Output the [X, Y] coordinate of the center of the cell containing the given text.  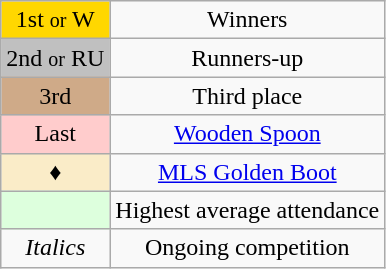
2nd or RU [56, 58]
Winners [248, 20]
♦ [56, 172]
3rd [56, 96]
Wooden Spoon [248, 134]
MLS Golden Boot [248, 172]
1st or W [56, 20]
Last [56, 134]
Runners-up [248, 58]
Italics [56, 248]
Ongoing competition [248, 248]
Third place [248, 96]
Highest average attendance [248, 210]
